Capture the cell that displays the provided text and extract its (X, Y) central coordinate. 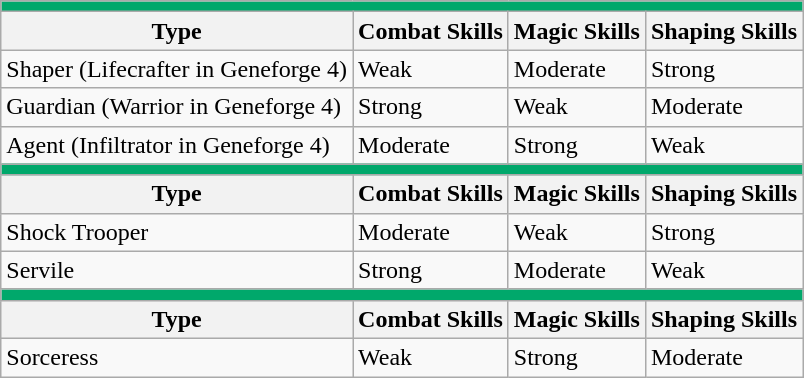
Shock Trooper (177, 232)
Servile (177, 270)
Guardian (Warrior in Geneforge 4) (177, 107)
Agent (Infiltrator in Geneforge 4) (177, 145)
Sorceress (177, 357)
Shaper (Lifecrafter in Geneforge 4) (177, 69)
